Capture the cell that displays the provided text and extract its (X, Y) central coordinate. 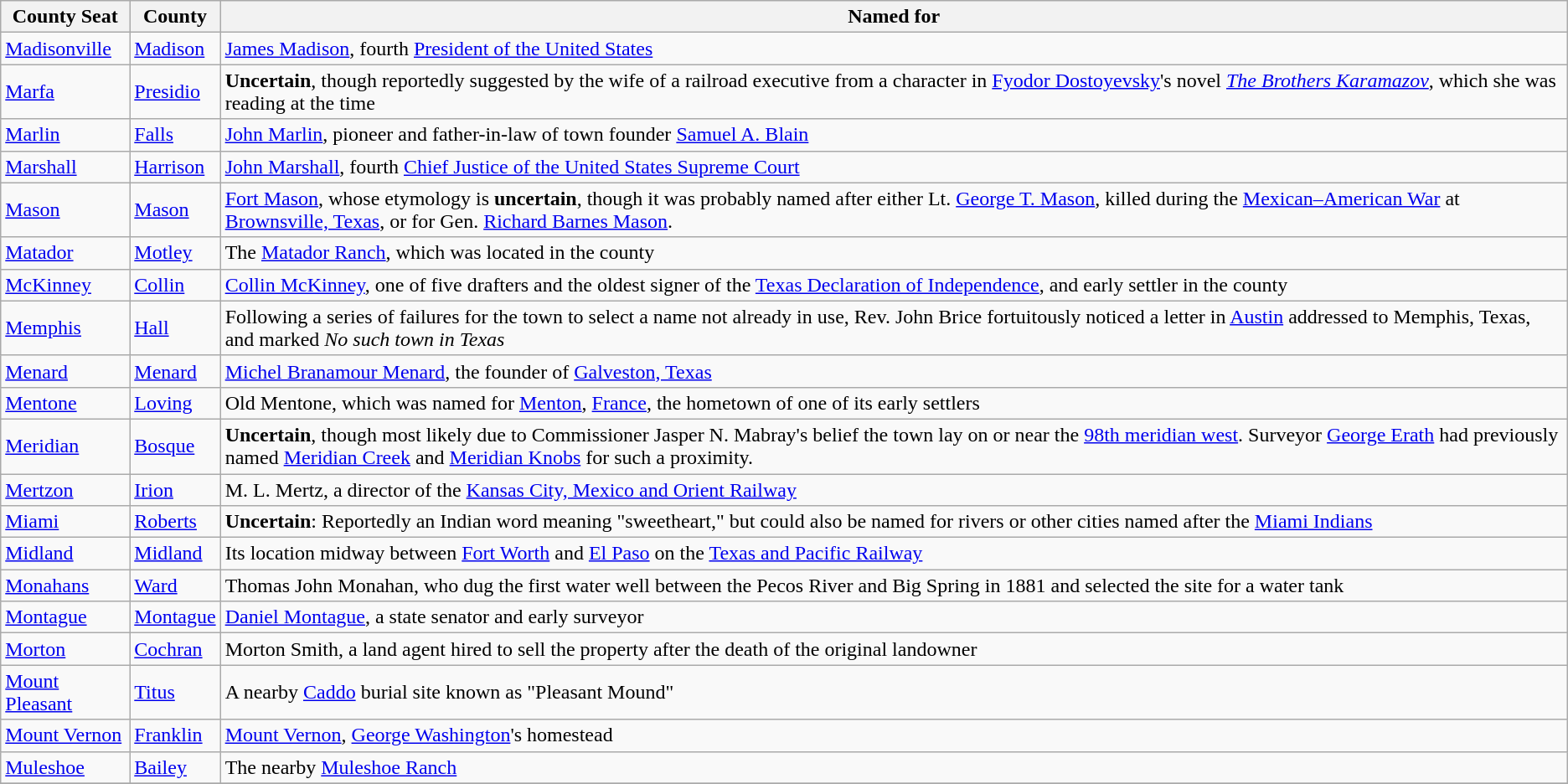
The nearby Muleshoe Ranch (894, 767)
Mount Vernon (65, 735)
Thomas John Monahan, who dug the first water well between the Pecos River and Big Spring in 1881 and selected the site for a water tank (894, 585)
Uncertain: Reportedly an Indian word meaning "sweetheart," but could also be named for rivers or other cities named after the Miami Indians (894, 522)
John Marshall, fourth Chief Justice of the United States Supreme Court (894, 167)
Memphis (65, 328)
Hall (175, 328)
Loving (175, 403)
Mount Vernon, George Washington's homestead (894, 735)
John Marlin, pioneer and father-in-law of town founder Samuel A. Blain (894, 135)
The Matador Ranch, which was located in the county (894, 253)
County (175, 17)
McKinney (65, 285)
Daniel Montague, a state senator and early surveyor (894, 617)
Presidio (175, 92)
Monahans (65, 585)
Named for (894, 17)
Franklin (175, 735)
Morton Smith, a land agent hired to sell the property after the death of the original landowner (894, 649)
Marfa (65, 92)
Miami (65, 522)
Bosque (175, 446)
Old Mentone, which was named for Menton, France, the hometown of one of its early settlers (894, 403)
A nearby Caddo burial site known as "Pleasant Mound" (894, 692)
Irion (175, 490)
Bailey (175, 767)
Morton (65, 649)
Harrison (175, 167)
Marlin (65, 135)
James Madison, fourth President of the United States (894, 49)
Meridian (65, 446)
M. L. Mertz, a director of the Kansas City, Mexico and Orient Railway (894, 490)
Titus (175, 692)
Mentone (65, 403)
Cochran (175, 649)
County Seat (65, 17)
Collin McKinney, one of five drafters and the oldest signer of the Texas Declaration of Independence, and early settler in the county (894, 285)
Its location midway between Fort Worth and El Paso on the Texas and Pacific Railway (894, 554)
Roberts (175, 522)
Mertzon (65, 490)
Matador (65, 253)
Madison (175, 49)
Mount Pleasant (65, 692)
Ward (175, 585)
Michel Branamour Menard, the founder of Galveston, Texas (894, 371)
Madisonville (65, 49)
Muleshoe (65, 767)
Marshall (65, 167)
Collin (175, 285)
Falls (175, 135)
Motley (175, 253)
